Extract the [x, y] coordinate from the center of the cell holding the provided text.  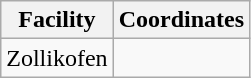
Zollikofen [57, 58]
Facility [57, 20]
Coordinates [181, 20]
